Identify which cell holds the provided text, then report its [X, Y] central coordinate. 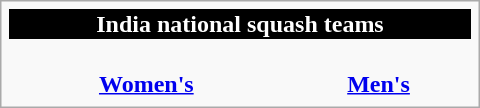
India national squash teams [240, 24]
Women's [146, 70]
Men's [378, 70]
